Scan for the cell matching the given text and deliver its [x, y] coordinate at center. 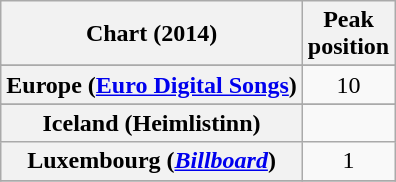
Chart (2014) [152, 34]
10 [348, 85]
Luxembourg (Billboard) [152, 161]
1 [348, 161]
Europe (Euro Digital Songs) [152, 85]
Iceland (Heimlistinn) [152, 123]
Peakposition [348, 34]
